Output the [X, Y] coordinate of the center of the cell containing the given text.  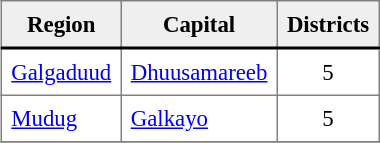
Capital [199, 24]
Galgaduud [62, 72]
Region [62, 24]
Mudug [62, 118]
Dhuusamareeb [199, 72]
Galkayo [199, 118]
Districts [328, 24]
